Extract the (X, Y) coordinate from the center of the cell holding the provided text.  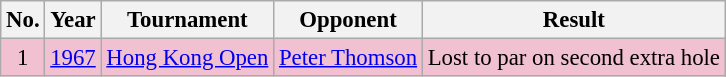
Peter Thomson (348, 58)
1 (23, 58)
Tournament (188, 20)
Opponent (348, 20)
Hong Kong Open (188, 58)
Result (574, 20)
Lost to par on second extra hole (574, 58)
Year (73, 20)
1967 (73, 58)
No. (23, 20)
